Determine the [x, y] coordinate at the center of the cell enclosing the given text.  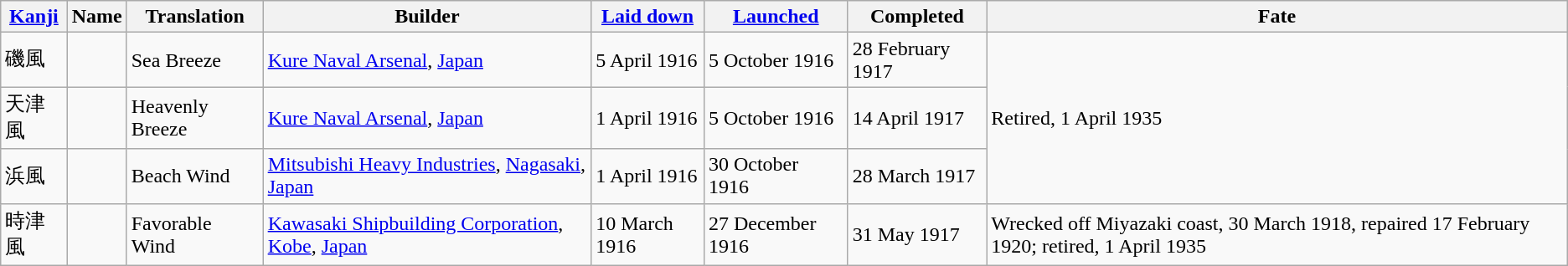
5 April 1916 [648, 60]
Kanji [34, 17]
Sea Breeze [194, 60]
28 March 1917 [917, 176]
Favorable Wind [194, 234]
Beach Wind [194, 176]
30 October 1916 [776, 176]
天津風 [34, 118]
Fate [1277, 17]
Laid down [648, 17]
時津風 [34, 234]
Heavenly Breeze [194, 118]
14 April 1917 [917, 118]
Name [97, 17]
10 March 1916 [648, 234]
Kawasaki Shipbuilding Corporation, Kobe, Japan [427, 234]
Completed [917, 17]
Mitsubishi Heavy Industries, Nagasaki, Japan [427, 176]
Launched [776, 17]
Wrecked off Miyazaki coast, 30 March 1918, repaired 17 February 1920; retired, 1 April 1935 [1277, 234]
28 February 1917 [917, 60]
31 May 1917 [917, 234]
浜風 [34, 176]
Translation [194, 17]
磯風 [34, 60]
Builder [427, 17]
27 December 1916 [776, 234]
Retired, 1 April 1935 [1277, 118]
